For the text-containing cell, return its midpoint in (x, y) coordinate format. 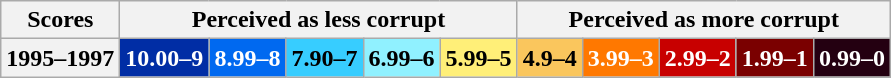
Scores (60, 20)
Perceived as less corrupt (318, 20)
5.99–5 (478, 58)
0.99–0 (852, 58)
8.99–8 (248, 58)
1.99–1 (774, 58)
1995–1997 (60, 58)
3.99–3 (620, 58)
7.90–7 (324, 58)
2.99–2 (698, 58)
4.9–4 (550, 58)
Perceived as more corrupt (704, 20)
10.00–9 (164, 58)
6.99–6 (402, 58)
